Return the [X, Y] coordinate for the center point of the cell that contains the specified text.  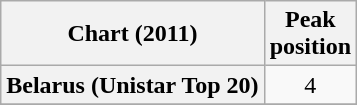
Peakposition [310, 34]
Chart (2011) [132, 34]
4 [310, 85]
Belarus (Unistar Top 20) [132, 85]
